Determine the [X, Y] coordinate at the center of the cell enclosing the given text.  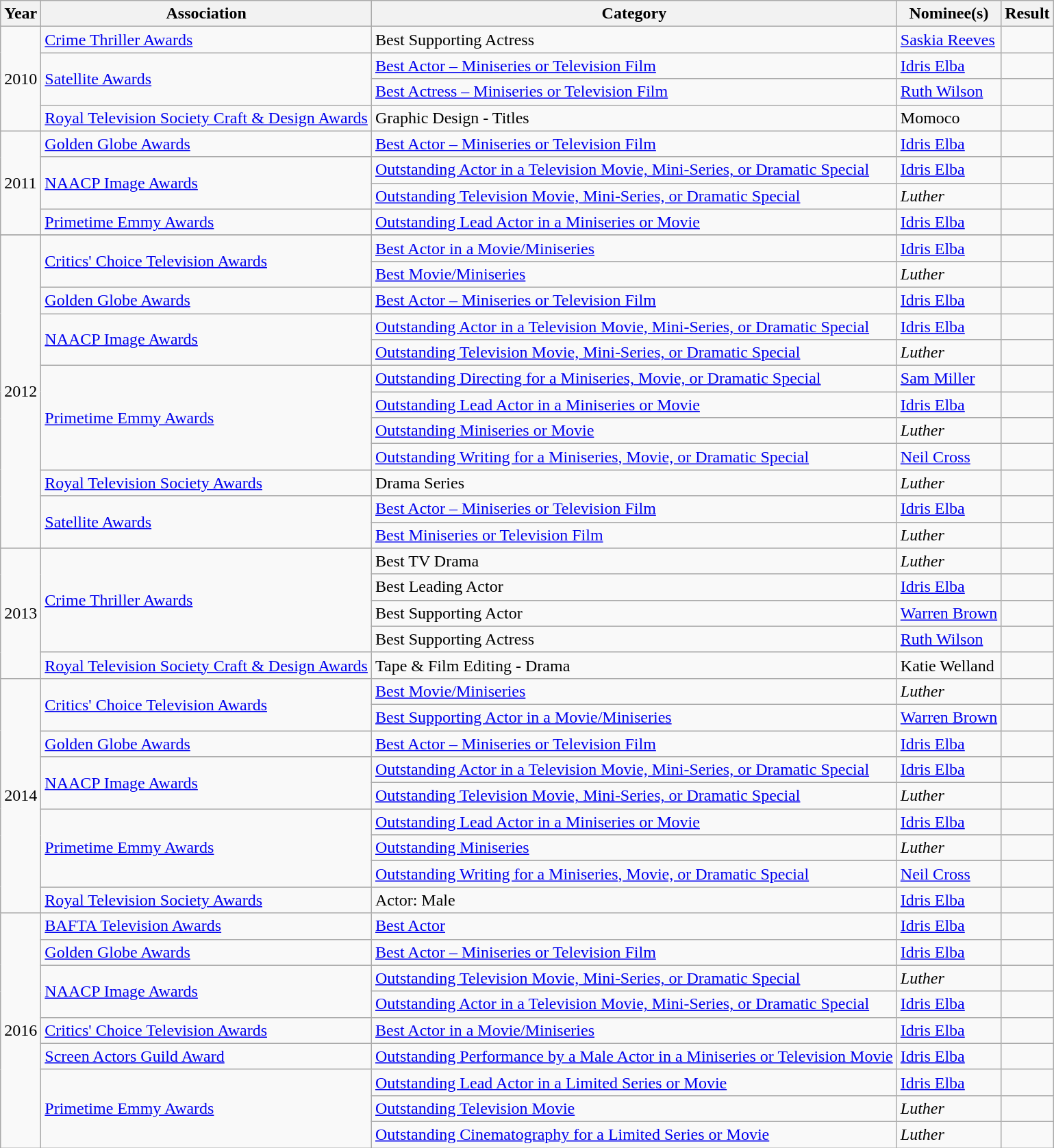
2014 [21, 796]
Outstanding Miniseries [634, 848]
Drama Series [634, 483]
Association [207, 14]
2016 [21, 1030]
Actor: Male [634, 900]
Best Supporting Actor in a Movie/Miniseries [634, 717]
Outstanding Miniseries or Movie [634, 431]
Outstanding Cinematography for a Limited Series or Movie [634, 1134]
Best Actor [634, 926]
Best TV Drama [634, 561]
2013 [21, 613]
Outstanding Directing for a Miniseries, Movie, or Dramatic Special [634, 379]
Best Supporting Actor [634, 613]
Tape & Film Editing - Drama [634, 665]
Outstanding Television Movie [634, 1108]
Outstanding Lead Actor in a Limited Series or Movie [634, 1082]
Momoco [949, 118]
Category [634, 14]
BAFTA Television Awards [207, 926]
Best Actress – Miniseries or Television Film [634, 92]
Screen Actors Guild Award [207, 1056]
2011 [21, 183]
Result [1027, 14]
Sam Miller [949, 379]
Year [21, 14]
Graphic Design - Titles [634, 118]
Outstanding Performance by a Male Actor in a Miniseries or Television Movie [634, 1056]
Best Leading Actor [634, 587]
Nominee(s) [949, 14]
Katie Welland [949, 665]
Best Miniseries or Television Film [634, 535]
2012 [21, 392]
2010 [21, 79]
Saskia Reeves [949, 40]
